Return the [X, Y] coordinate for the center point of the cell that contains the specified text.  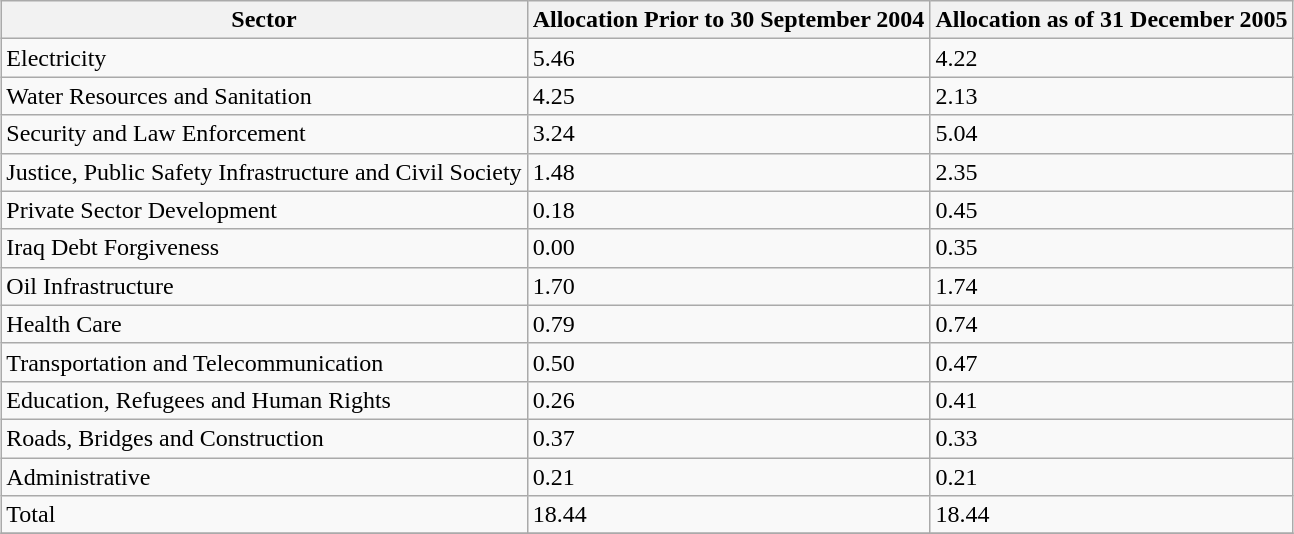
0.26 [728, 400]
1.74 [1112, 286]
0.45 [1112, 210]
Security and Law Enforcement [264, 134]
1.70 [728, 286]
Water Resources and Sanitation [264, 96]
0.37 [728, 438]
0.18 [728, 210]
4.25 [728, 96]
1.48 [728, 172]
Roads, Bridges and Construction [264, 438]
Electricity [264, 58]
0.50 [728, 362]
Sector [264, 20]
Education, Refugees and Human Rights [264, 400]
Allocation Prior to 30 September 2004 [728, 20]
Oil Infrastructure [264, 286]
Iraq Debt Forgiveness [264, 248]
Allocation as of 31 December 2005 [1112, 20]
Justice, Public Safety Infrastructure and Civil Society [264, 172]
3.24 [728, 134]
2.35 [1112, 172]
5.46 [728, 58]
0.33 [1112, 438]
4.22 [1112, 58]
0.79 [728, 324]
0.35 [1112, 248]
Transportation and Telecommunication [264, 362]
Health Care [264, 324]
Administrative [264, 477]
Private Sector Development [264, 210]
0.47 [1112, 362]
5.04 [1112, 134]
Total [264, 515]
0.00 [728, 248]
0.74 [1112, 324]
2.13 [1112, 96]
0.41 [1112, 400]
